Return the [x, y] coordinate for the center point of the cell that contains the specified text.  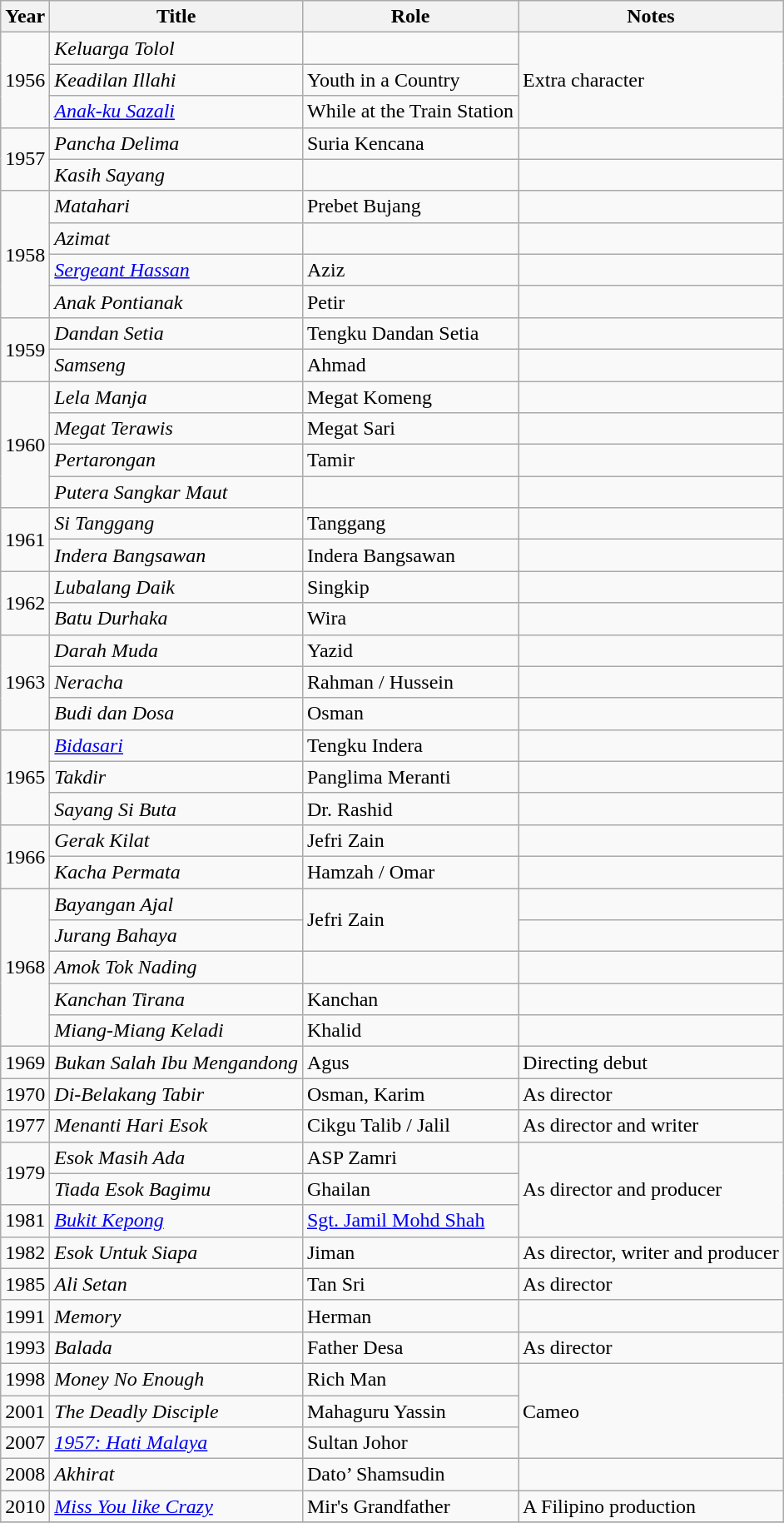
2007 [25, 1443]
Esok Masih Ada [176, 1157]
Title [176, 17]
1960 [25, 445]
Kasih Sayang [176, 175]
1979 [25, 1173]
Anak-ku Sazali [176, 112]
Putera Sangkar Maut [176, 492]
Cameo [651, 1411]
As director and producer [651, 1189]
Suria Kencana [409, 143]
Osman, Karim [409, 1094]
As director and writer [651, 1126]
Kanchan [409, 999]
1993 [25, 1347]
Miss You like Crazy [176, 1506]
Pertarongan [176, 460]
Agus [409, 1063]
Budi dan Dosa [176, 714]
Samseng [176, 365]
Bukan Salah Ibu Mengandong [176, 1063]
Miang-Miang Keladi [176, 1031]
Tengku Dandan Setia [409, 333]
Azimat [176, 238]
Darah Muda [176, 650]
Keadilan Illahi [176, 80]
Tanggang [409, 524]
Youth in a Country [409, 80]
Ahmad [409, 365]
Bukit Kepong [176, 1221]
Directing debut [651, 1063]
Tamir [409, 460]
Osman [409, 714]
Megat Komeng [409, 397]
1957 [25, 159]
1966 [25, 856]
While at the Train Station [409, 112]
Esok Untuk Siapa [176, 1252]
Lubalang Daik [176, 587]
Jurang Bahaya [176, 936]
Ghailan [409, 1189]
Akhirat [176, 1475]
Money No Enough [176, 1379]
Petir [409, 301]
1985 [25, 1284]
Panglima Meranti [409, 777]
ASP Zamri [409, 1157]
Gerak Kilat [176, 840]
1968 [25, 967]
Father Desa [409, 1347]
Singkip [409, 587]
2008 [25, 1475]
Balada [176, 1347]
Wira [409, 619]
Batu Durhaka [176, 619]
As director, writer and producer [651, 1252]
Tengku Indera [409, 745]
Bidasari [176, 745]
1957: Hati Malaya [176, 1443]
Dato’ Shamsudin [409, 1475]
Menanti Hari Esok [176, 1126]
1977 [25, 1126]
Amok Tok Nading [176, 968]
Hamzah / Omar [409, 872]
Prebet Bujang [409, 207]
Lela Manja [176, 397]
Kanchan Tirana [176, 999]
Dandan Setia [176, 333]
1959 [25, 349]
Rich Man [409, 1379]
Megat Terawis [176, 429]
Kacha Permata [176, 872]
Keluarga Tolol [176, 48]
Sgt. Jamil Mohd Shah [409, 1221]
Neracha [176, 682]
Cikgu Talib / Jalil [409, 1126]
Pancha Delima [176, 143]
Bayangan Ajal [176, 903]
1981 [25, 1221]
2010 [25, 1506]
Yazid [409, 650]
The Deadly Disciple [176, 1411]
Extra character [651, 80]
Dr. Rashid [409, 809]
1961 [25, 540]
1962 [25, 603]
Khalid [409, 1031]
1958 [25, 254]
Notes [651, 17]
A Filipino production [651, 1506]
Mir's Grandfather [409, 1506]
Jiman [409, 1252]
2001 [25, 1411]
1956 [25, 80]
Megat Sari [409, 429]
1965 [25, 777]
Role [409, 17]
1998 [25, 1379]
Takdir [176, 777]
Di-Belakang Tabir [176, 1094]
Sultan Johor [409, 1443]
Mahaguru Yassin [409, 1411]
Ali Setan [176, 1284]
Si Tanggang [176, 524]
Rahman / Hussein [409, 682]
Herman [409, 1316]
Sergeant Hassan [176, 270]
Tan Sri [409, 1284]
Matahari [176, 207]
1982 [25, 1252]
1969 [25, 1063]
Sayang Si Buta [176, 809]
1963 [25, 682]
Memory [176, 1316]
Anak Pontianak [176, 301]
Tiada Esok Bagimu [176, 1189]
1991 [25, 1316]
1970 [25, 1094]
Aziz [409, 270]
Year [25, 17]
